Output the [X, Y] coordinate of the center of the cell containing the given text.  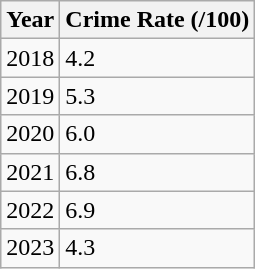
2019 [30, 96]
2022 [30, 210]
6.9 [158, 210]
Crime Rate (/100) [158, 20]
6.8 [158, 172]
Year [30, 20]
5.3 [158, 96]
6.0 [158, 134]
4.3 [158, 248]
2018 [30, 58]
2021 [30, 172]
2020 [30, 134]
2023 [30, 248]
4.2 [158, 58]
